Determine the (x, y) coordinate at the center of the cell enclosing the given text.  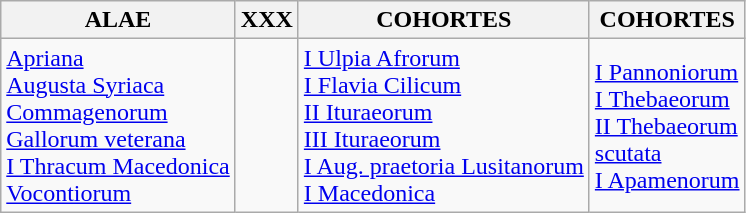
AprianaAugusta SyriacaCommagenorumGallorum veteranaI Thracum MacedonicaVocontiorum (118, 126)
ALAE (118, 20)
I Ulpia Afrorum I Flavia Cilicum II IturaeorumIII IturaeorumI Aug. praetoria Lusitanorum I Macedonica (444, 126)
I PannoniorumI Thebaeorum II Thebaeorumscutata I Apamenorum (667, 126)
XXX (266, 20)
